Output the [x, y] coordinate of the center of the cell containing the given text.  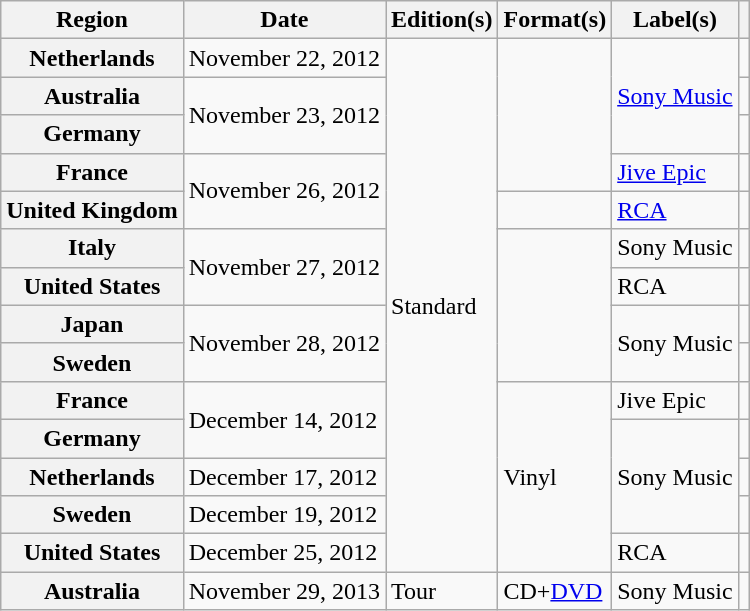
Date [284, 20]
United Kingdom [92, 210]
December 17, 2012 [284, 477]
November 26, 2012 [284, 191]
Edition(s) [442, 20]
CD+DVD [555, 591]
December 19, 2012 [284, 515]
Japan [92, 324]
November 29, 2013 [284, 591]
Tour [442, 591]
Region [92, 20]
Format(s) [555, 20]
December 25, 2012 [284, 553]
December 14, 2012 [284, 419]
November 23, 2012 [284, 115]
November 22, 2012 [284, 58]
Italy [92, 248]
Standard [442, 306]
Vinyl [555, 476]
November 27, 2012 [284, 267]
November 28, 2012 [284, 343]
Label(s) [675, 20]
